Capture the cell that displays the provided text and extract its (x, y) central coordinate. 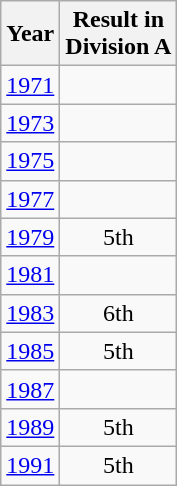
1983 (30, 313)
1975 (30, 161)
1987 (30, 389)
Year (30, 34)
1985 (30, 351)
1979 (30, 237)
1989 (30, 427)
6th (118, 313)
Result inDivision A (118, 34)
1973 (30, 123)
1977 (30, 199)
1981 (30, 275)
1991 (30, 465)
1971 (30, 85)
